From the cell containing the given text, extract its center point as [x, y] coordinate. 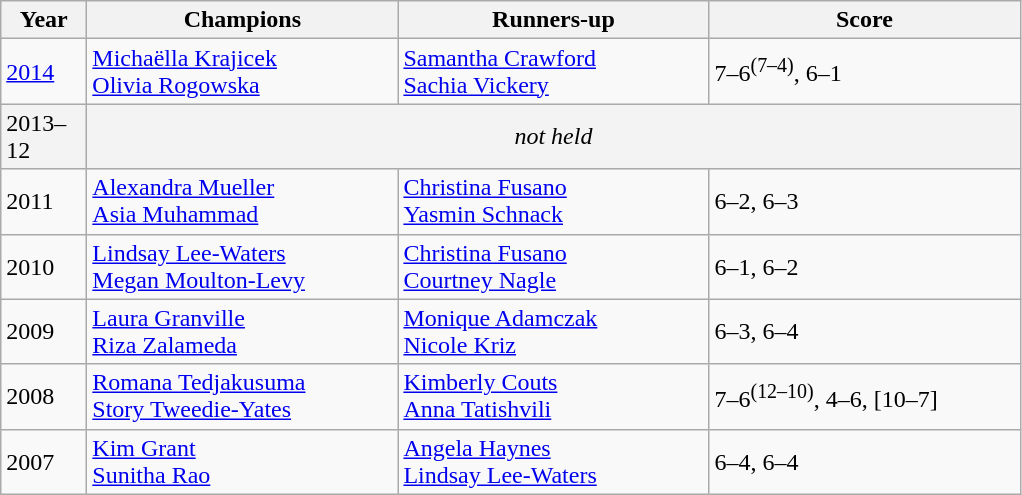
Christina Fusano Courtney Nagle [554, 266]
2010 [44, 266]
2009 [44, 332]
Monique Adamczak Nicole Kriz [554, 332]
Champions [242, 20]
6–3, 6–4 [864, 332]
6–1, 6–2 [864, 266]
2007 [44, 462]
2011 [44, 202]
6–2, 6–3 [864, 202]
7–6(12–10), 4–6, [10–7] [864, 396]
Laura Granville Riza Zalameda [242, 332]
2008 [44, 396]
Alexandra Mueller Asia Muhammad [242, 202]
not held [554, 136]
Samantha Crawford Sachia Vickery [554, 72]
Runners-up [554, 20]
Romana Tedjakusuma Story Tweedie-Yates [242, 396]
Angela Haynes Lindsay Lee-Waters [554, 462]
Michaëlla Krajicek Olivia Rogowska [242, 72]
Lindsay Lee-Waters Megan Moulton-Levy [242, 266]
Score [864, 20]
Christina Fusano Yasmin Schnack [554, 202]
2014 [44, 72]
6–4, 6–4 [864, 462]
7–6(7–4), 6–1 [864, 72]
Kimberly Couts Anna Tatishvili [554, 396]
Year [44, 20]
Kim Grant Sunitha Rao [242, 462]
2013–12 [44, 136]
